Detect which cell encompasses the target text, then output its (X, Y) center coordinate. 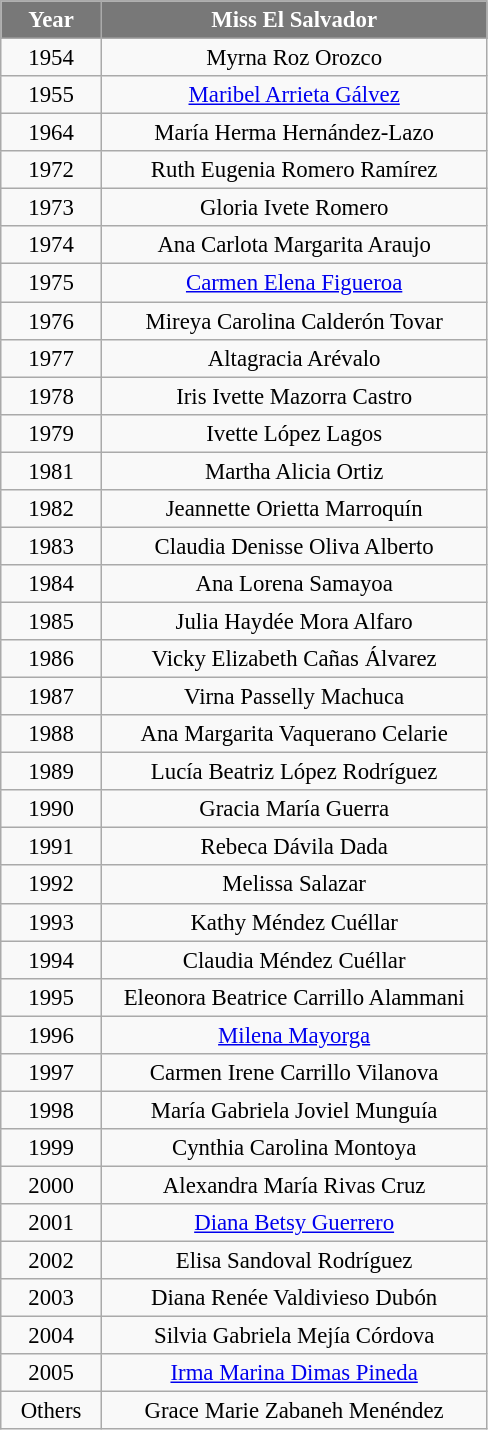
Claudia Denisse Oliva Alberto (294, 546)
1955 (52, 95)
1984 (52, 584)
1995 (52, 997)
1979 (52, 433)
1991 (52, 847)
Maribel Arrieta Gálvez (294, 95)
1985 (52, 621)
Diana Renée Valdivieso Dubón (294, 1298)
1988 (52, 734)
1990 (52, 809)
Julia Haydée Mora Alfaro (294, 621)
Iris Ivette Mazorra Castro (294, 396)
Cynthia Carolina Montoya (294, 1148)
1972 (52, 170)
2001 (52, 1223)
Ana Margarita Vaquerano Celarie (294, 734)
1983 (52, 546)
1993 (52, 922)
Myrna Roz Orozco (294, 58)
1996 (52, 1035)
María Gabriela Joviel Munguía (294, 1110)
1975 (52, 283)
Vicky Elizabeth Cañas Álvarez (294, 659)
2003 (52, 1298)
1964 (52, 133)
Elisa Sandoval Rodríguez (294, 1261)
Eleonora Beatrice Carrillo Alammani (294, 997)
Claudia Méndez Cuéllar (294, 960)
1986 (52, 659)
2005 (52, 1373)
2004 (52, 1336)
Year (52, 20)
Gloria Ivete Romero (294, 208)
María Herma Hernández-Lazo (294, 133)
Carmen Irene Carrillo Vilanova (294, 1073)
2000 (52, 1185)
Carmen Elena Figueroa (294, 283)
Martha Alicia Ortiz (294, 471)
Irma Marina Dimas Pineda (294, 1373)
Jeannette Orietta Marroquín (294, 509)
1999 (52, 1148)
Ruth Eugenia Romero Ramírez (294, 170)
1998 (52, 1110)
1989 (52, 772)
Kathy Méndez Cuéllar (294, 922)
1973 (52, 208)
Virna Passelly Machuca (294, 697)
1954 (52, 58)
2002 (52, 1261)
1982 (52, 509)
1992 (52, 885)
Altagracia Arévalo (294, 358)
Rebeca Dávila Dada (294, 847)
Gracia María Guerra (294, 809)
Miss El Salvador (294, 20)
Ana Carlota Margarita Araujo (294, 245)
1997 (52, 1073)
Lucía Beatriz López Rodríguez (294, 772)
1977 (52, 358)
1994 (52, 960)
Silvia Gabriela Mejía Córdova (294, 1336)
Ivette López Lagos (294, 433)
Grace Marie Zabaneh Menéndez (294, 1411)
Alexandra María Rivas Cruz (294, 1185)
Others (52, 1411)
1976 (52, 321)
1978 (52, 396)
1981 (52, 471)
Diana Betsy Guerrero (294, 1223)
1974 (52, 245)
Milena Mayorga (294, 1035)
Mireya Carolina Calderón Tovar (294, 321)
1987 (52, 697)
Melissa Salazar (294, 885)
Ana Lorena Samayoa (294, 584)
